Output the [X, Y] coordinate of the center of the cell containing the given text.  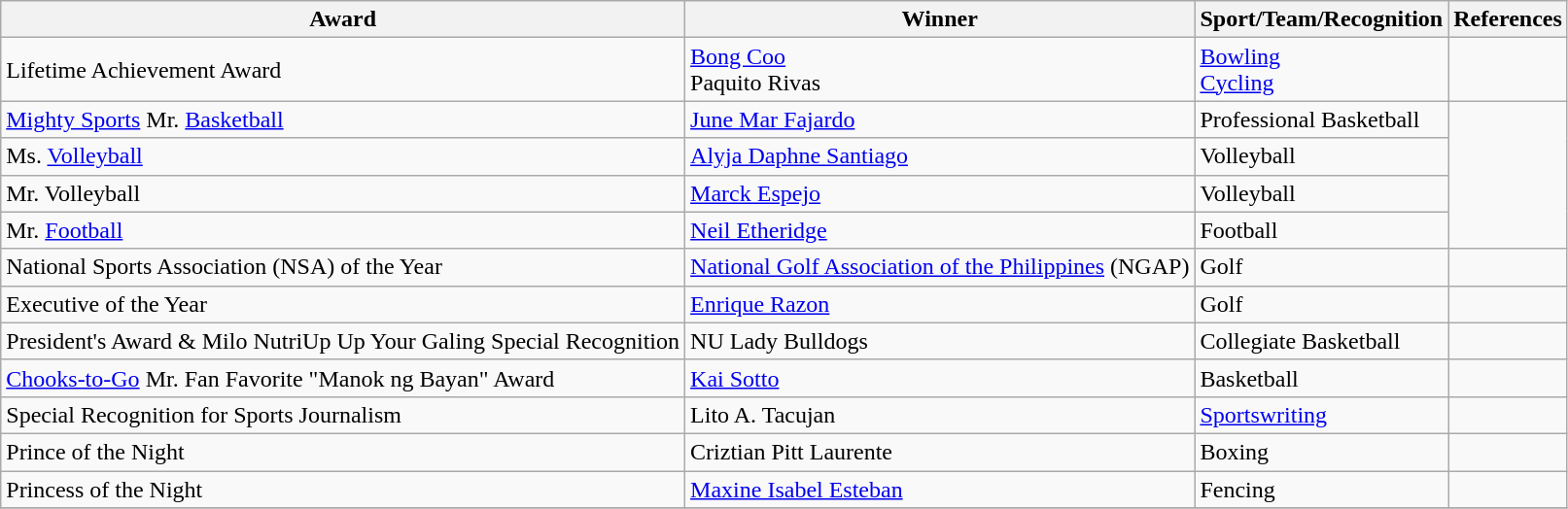
Lifetime Achievement Award [343, 70]
Football [1322, 230]
Mr. Football [343, 230]
Alyja Daphne Santiago [940, 156]
June Mar Fajardo [940, 119]
Fencing [1322, 489]
Princess of the Night [343, 489]
References [1509, 19]
Boxing [1322, 452]
Criztian Pitt Laurente [940, 452]
Professional Basketball [1322, 119]
Sport/Team/Recognition [1322, 19]
Award [343, 19]
Sportswriting [1322, 415]
Mr. Volleyball [343, 193]
Kai Sotto [940, 378]
National Golf Association of the Philippines (NGAP) [940, 267]
Enrique Razon [940, 304]
Prince of the Night [343, 452]
Basketball [1322, 378]
Chooks-to-Go Mr. Fan Favorite "Manok ng Bayan" Award [343, 378]
President's Award & Milo NutriUp Up Your Galing Special Recognition [343, 341]
Bong CooPaquito Rivas [940, 70]
Mighty Sports Mr. Basketball [343, 119]
Ms. Volleyball [343, 156]
Winner [940, 19]
Lito A. Tacujan [940, 415]
Bowling Cycling [1322, 70]
Executive of the Year [343, 304]
Neil Etheridge [940, 230]
NU Lady Bulldogs [940, 341]
Maxine Isabel Esteban [940, 489]
Marck Espejo [940, 193]
National Sports Association (NSA) of the Year [343, 267]
Special Recognition for Sports Journalism [343, 415]
Collegiate Basketball [1322, 341]
